Provide the (x, y) coordinate of the cell's center where the given text is located.  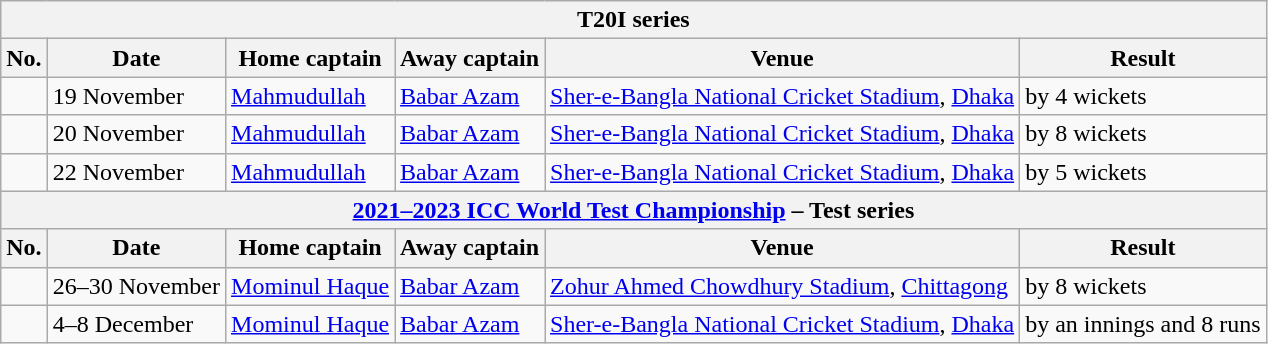
by an innings and 8 runs (1143, 324)
2021–2023 ICC World Test Championship – Test series (634, 210)
4–8 December (136, 324)
T20I series (634, 20)
20 November (136, 134)
by 5 wickets (1143, 172)
Zohur Ahmed Chowdhury Stadium, Chittagong (782, 286)
19 November (136, 96)
by 4 wickets (1143, 96)
26–30 November (136, 286)
22 November (136, 172)
